Return (X, Y) of the center of cell containing provided text 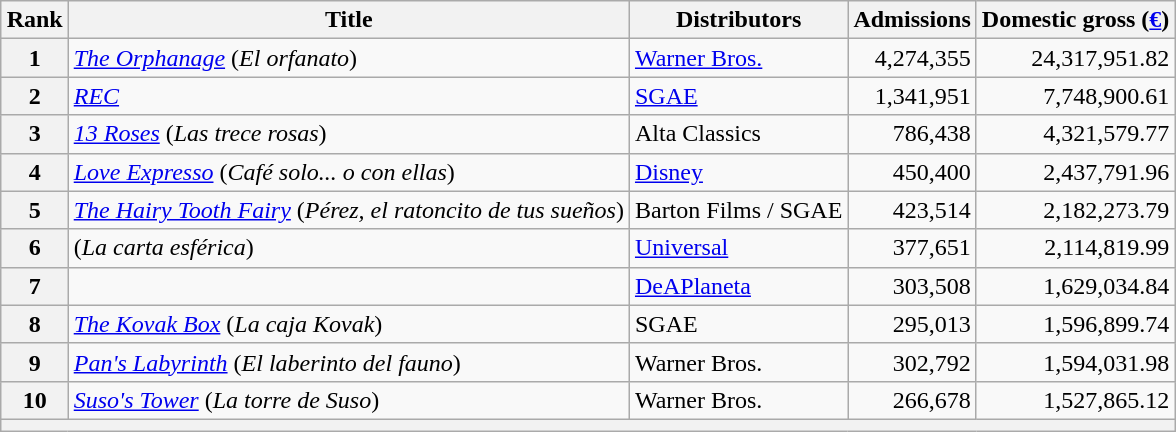
(La carta esférica) (348, 248)
4 (34, 172)
6 (34, 248)
4,321,579.77 (1076, 134)
Admissions (912, 20)
2,182,273.79 (1076, 210)
Rank (34, 20)
Suso's Tower (La torre de Suso) (348, 400)
13 Roses (Las trece rosas) (348, 134)
Title (348, 20)
Pan's Labyrinth (El laberinto del fauno) (348, 362)
450,400 (912, 172)
7,748,900.61 (1076, 96)
The Kovak Box (La caja Kovak) (348, 324)
9 (34, 362)
1,629,034.84 (1076, 286)
2,437,791.96 (1076, 172)
377,651 (912, 248)
303,508 (912, 286)
Disney (738, 172)
4,274,355 (912, 58)
2 (34, 96)
7 (34, 286)
1,527,865.12 (1076, 400)
Universal (738, 248)
Alta Classics (738, 134)
1,594,031.98 (1076, 362)
Domestic gross (€) (1076, 20)
423,514 (912, 210)
Barton Films / SGAE (738, 210)
DeAPlaneta (738, 286)
REC (348, 96)
Love Expresso (Café solo... o con ellas) (348, 172)
3 (34, 134)
5 (34, 210)
Distributors (738, 20)
The Hairy Tooth Fairy (Pérez, el ratoncito de tus sueños) (348, 210)
1 (34, 58)
786,438 (912, 134)
10 (34, 400)
266,678 (912, 400)
The Orphanage (El orfanato) (348, 58)
2,114,819.99 (1076, 248)
8 (34, 324)
302,792 (912, 362)
24,317,951.82 (1076, 58)
295,013 (912, 324)
1,596,899.74 (1076, 324)
1,341,951 (912, 96)
